For the text-containing cell, return its midpoint in [x, y] coordinate format. 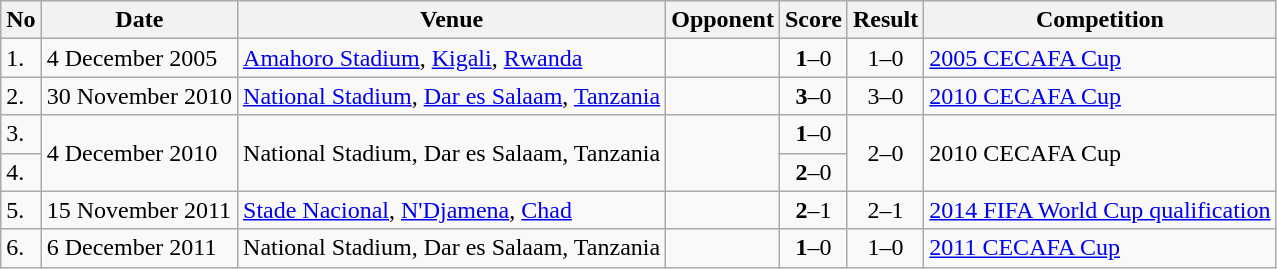
Amahoro Stadium, Kigali, Rwanda [452, 58]
Result [885, 20]
6. [21, 248]
2. [21, 96]
4 December 2005 [139, 58]
2005 CECAFA Cup [1100, 58]
Score [813, 20]
Stade Nacional, N'Djamena, Chad [452, 210]
5. [21, 210]
30 November 2010 [139, 96]
Opponent [723, 20]
2011 CECAFA Cup [1100, 248]
No [21, 20]
Date [139, 20]
6 December 2011 [139, 248]
2014 FIFA World Cup qualification [1100, 210]
1. [21, 58]
Competition [1100, 20]
3. [21, 134]
4. [21, 172]
Venue [452, 20]
4 December 2010 [139, 153]
15 November 2011 [139, 210]
